Identify which cell holds the provided text, then report its (X, Y) central coordinate. 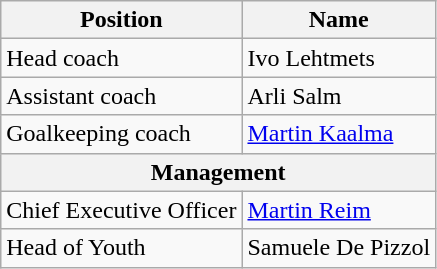
Chief Executive Officer (122, 210)
Position (122, 20)
Martin Reim (339, 210)
Management (218, 172)
Arli Salm (339, 96)
Head coach (122, 58)
Ivo Lehtmets (339, 58)
Name (339, 20)
Head of Youth (122, 248)
Samuele De Pizzol (339, 248)
Assistant coach (122, 96)
Goalkeeping coach (122, 134)
Martin Kaalma (339, 134)
